Output the [X, Y] coordinate of the center of the cell containing the given text.  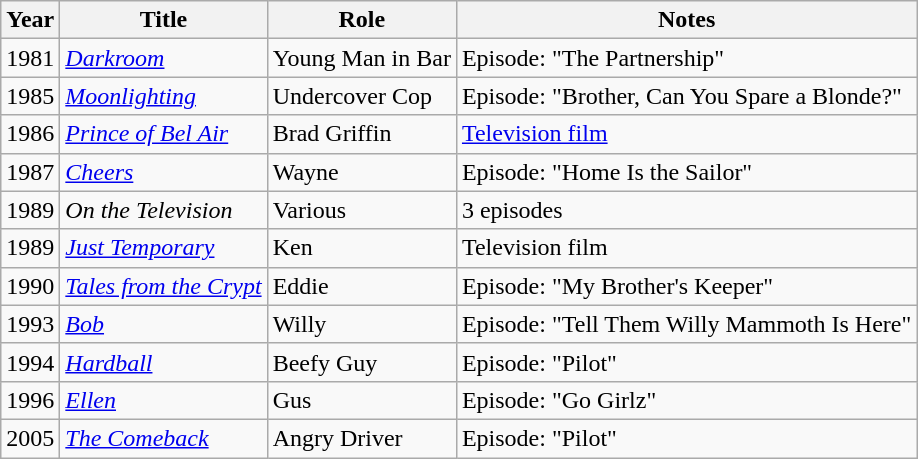
Ellen [164, 400]
Episode: "Brother, Can You Spare a Blonde?" [686, 96]
Episode: "Home Is the Sailor" [686, 172]
Willy [362, 324]
1981 [30, 58]
Wayne [362, 172]
Young Man in Bar [362, 58]
The Comeback [164, 438]
1996 [30, 400]
2005 [30, 438]
Bob [164, 324]
Year [30, 20]
1993 [30, 324]
On the Television [164, 210]
Moonlighting [164, 96]
1986 [30, 134]
3 episodes [686, 210]
Episode: "Tell Them Willy Mammoth Is Here" [686, 324]
Various [362, 210]
Ken [362, 248]
Tales from the Crypt [164, 286]
Darkroom [164, 58]
Episode: "Go Girlz" [686, 400]
Undercover Cop [362, 96]
Episode: "The Partnership" [686, 58]
Cheers [164, 172]
Just Temporary [164, 248]
1985 [30, 96]
Eddie [362, 286]
Title [164, 20]
Prince of Bel Air [164, 134]
Gus [362, 400]
Episode: "My Brother's Keeper" [686, 286]
1994 [30, 362]
Role [362, 20]
1990 [30, 286]
Beefy Guy [362, 362]
Angry Driver [362, 438]
Notes [686, 20]
1987 [30, 172]
Brad Griffin [362, 134]
Hardball [164, 362]
